Search for the cell housing the specified text and yield its (X, Y) center coordinate. 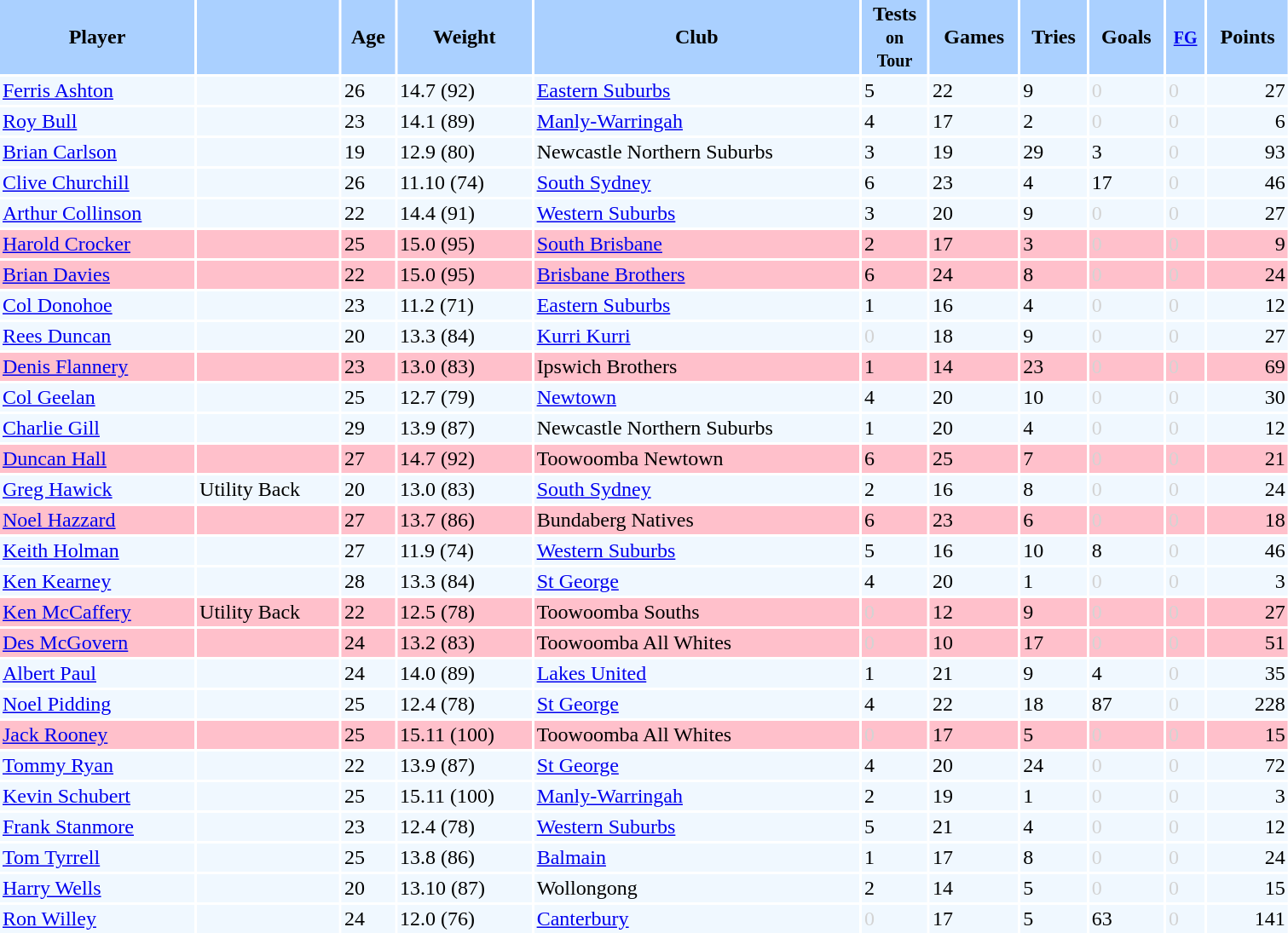
Ipswich Brothers (697, 366)
12.0 (76) (465, 919)
11.2 (71) (465, 305)
Toowoomba Souths (697, 612)
Ken Kearney (97, 581)
Lakes United (697, 673)
7 (1054, 458)
Jack Rooney (97, 734)
93 (1247, 152)
11.9 (74) (465, 550)
Col Donohoe (97, 305)
Bundaberg Natives (697, 520)
12.5 (78) (465, 612)
Ron Willey (97, 919)
11.10 (74) (465, 182)
Brian Carlson (97, 152)
Greg Hawick (97, 489)
Arthur Collinson (97, 213)
Kurri Kurri (697, 336)
Charlie Gill (97, 428)
Tom Tyrrell (97, 857)
13.2 (83) (465, 642)
14.1 (89) (465, 121)
Col Geelan (97, 397)
72 (1247, 765)
63 (1127, 919)
14.0 (89) (465, 673)
Games (973, 37)
Player (97, 37)
Club (697, 37)
141 (1247, 919)
Harry Wells (97, 888)
Frank Stanmore (97, 826)
Albert Paul (97, 673)
30 (1247, 397)
Duncan Hall (97, 458)
Roy Bull (97, 121)
Kevin Schubert (97, 796)
51 (1247, 642)
Goals (1127, 37)
Brian Davies (97, 274)
14.4 (91) (465, 213)
12.7 (79) (465, 397)
TestsonTour (895, 37)
FG (1185, 37)
Tries (1054, 37)
Denis Flannery (97, 366)
28 (368, 581)
Noel Hazzard (97, 520)
Weight (465, 37)
South Brisbane (697, 244)
13.8 (86) (465, 857)
Keith Holman (97, 550)
35 (1247, 673)
Clive Churchill (97, 182)
Rees Duncan (97, 336)
Points (1247, 37)
Brisbane Brothers (697, 274)
228 (1247, 704)
Wollongong (697, 888)
Age (368, 37)
Tommy Ryan (97, 765)
Newtown (697, 397)
12.9 (80) (465, 152)
87 (1127, 704)
Harold Crocker (97, 244)
Balmain (697, 857)
Noel Pidding (97, 704)
Des McGovern (97, 642)
Ferris Ashton (97, 90)
13.7 (86) (465, 520)
Ken McCaffery (97, 612)
Canterbury (697, 919)
Toowoomba Newtown (697, 458)
13.10 (87) (465, 888)
69 (1247, 366)
